Find where the given text appears and provide that cell's center as (X, Y) coordinate. 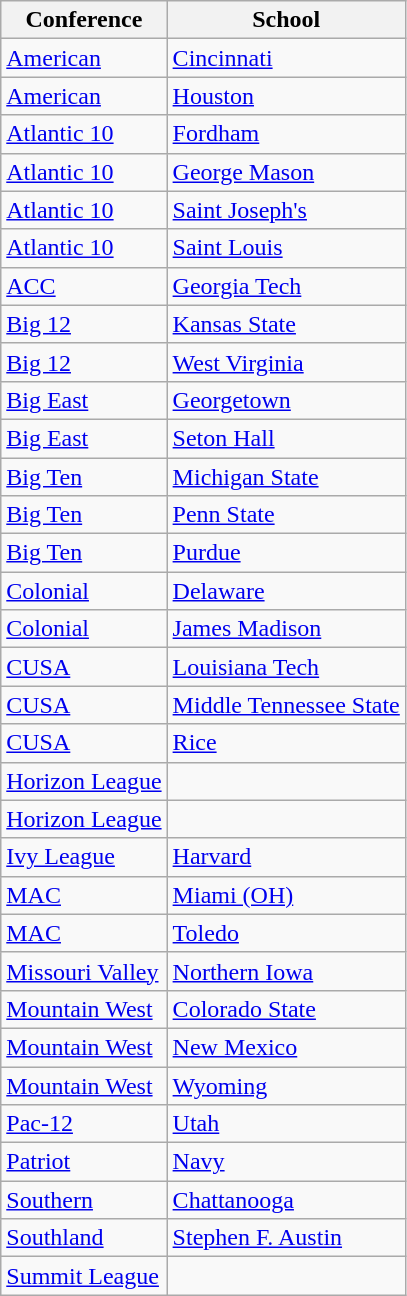
Michigan State (286, 477)
Seton Hall (286, 438)
Wyoming (286, 1085)
Houston (286, 96)
Missouri Valley (84, 971)
Harvard (286, 857)
George Mason (286, 172)
Chattanooga (286, 1200)
Louisiana Tech (286, 667)
Saint Joseph's (286, 210)
Purdue (286, 553)
Rice (286, 743)
Navy (286, 1162)
Pac-12 (84, 1124)
Colorado State (286, 1009)
Penn State (286, 515)
Delaware (286, 591)
Cincinnati (286, 58)
Ivy League (84, 857)
Northern Iowa (286, 971)
Utah (286, 1124)
Southland (84, 1238)
West Virginia (286, 362)
Miami (OH) (286, 895)
Stephen F. Austin (286, 1238)
Georgetown (286, 400)
Middle Tennessee State (286, 705)
James Madison (286, 629)
ACC (84, 286)
New Mexico (286, 1047)
Fordham (286, 134)
Saint Louis (286, 248)
Conference (84, 20)
Georgia Tech (286, 286)
Kansas State (286, 324)
Patriot (84, 1162)
School (286, 20)
Toledo (286, 933)
Southern (84, 1200)
Summit League (84, 1276)
